Return the (X, Y) coordinate for the center point of the cell that contains the specified text.  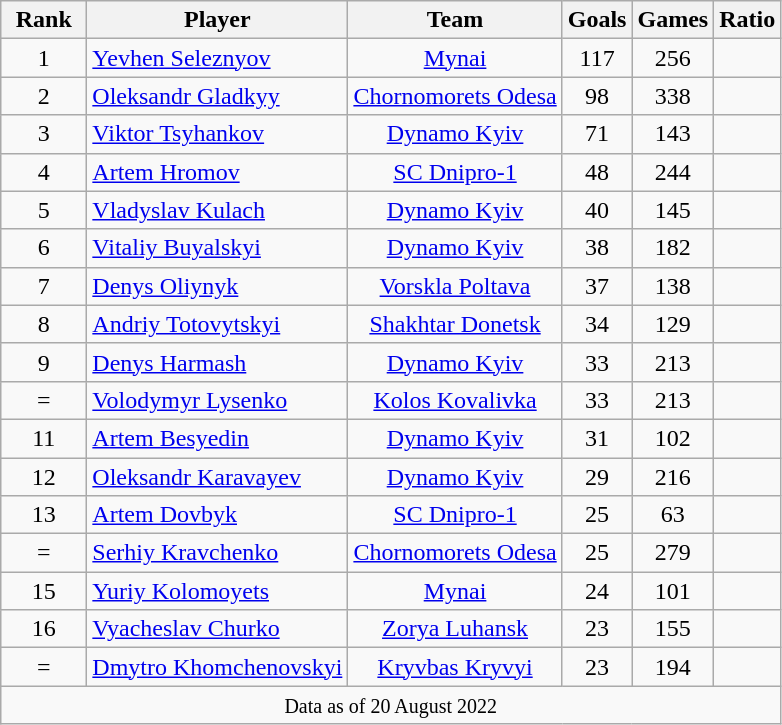
40 (597, 210)
Artem Hromov (218, 172)
4 (44, 172)
Vladyslav Kulach (218, 210)
Vitaliy Buyalskyi (218, 248)
Player (218, 20)
Goals (597, 20)
Data as of 20 August 2022 (391, 705)
143 (673, 134)
Rank (44, 20)
Denys Oliynyk (218, 286)
Oleksandr Karavayev (218, 477)
102 (673, 438)
29 (597, 477)
98 (597, 96)
Artem Besyedin (218, 438)
8 (44, 324)
11 (44, 438)
279 (673, 553)
71 (597, 134)
3 (44, 134)
24 (597, 591)
Dmytro Khomchenovskyi (218, 667)
2 (44, 96)
Vorskla Poltava (455, 286)
338 (673, 96)
9 (44, 362)
101 (673, 591)
138 (673, 286)
34 (597, 324)
38 (597, 248)
Volodymyr Lysenko (218, 400)
Ratio (748, 20)
12 (44, 477)
Team (455, 20)
129 (673, 324)
194 (673, 667)
Viktor Tsyhankov (218, 134)
Games (673, 20)
Serhiy Kravchenko (218, 553)
Shakhtar Donetsk (455, 324)
6 (44, 248)
117 (597, 58)
5 (44, 210)
145 (673, 210)
256 (673, 58)
Artem Dovbyk (218, 515)
1 (44, 58)
Yevhen Seleznyov (218, 58)
15 (44, 591)
16 (44, 629)
Andriy Totovytskyi (218, 324)
Kolos Kovalivka (455, 400)
Yuriy Kolomoyets (218, 591)
37 (597, 286)
Kryvbas Kryvyi (455, 667)
Oleksandr Gladkyy (218, 96)
48 (597, 172)
Zorya Luhansk (455, 629)
63 (673, 515)
182 (673, 248)
244 (673, 172)
Vyacheslav Churko (218, 629)
155 (673, 629)
216 (673, 477)
13 (44, 515)
31 (597, 438)
Denys Harmash (218, 362)
7 (44, 286)
